Find where the given text appears and provide that cell's center as [x, y] coordinate. 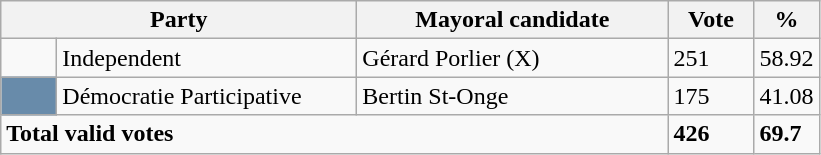
Total valid votes [334, 134]
Gérard Porlier (X) [512, 58]
58.92 [786, 58]
Bertin St-Onge [512, 96]
Party [179, 20]
41.08 [786, 96]
% [786, 20]
251 [711, 58]
Vote [711, 20]
175 [711, 96]
69.7 [786, 134]
Démocratie Participative [207, 96]
Independent [207, 58]
Mayoral candidate [512, 20]
426 [711, 134]
